Find where the given text appears and provide that cell's center as [X, Y] coordinate. 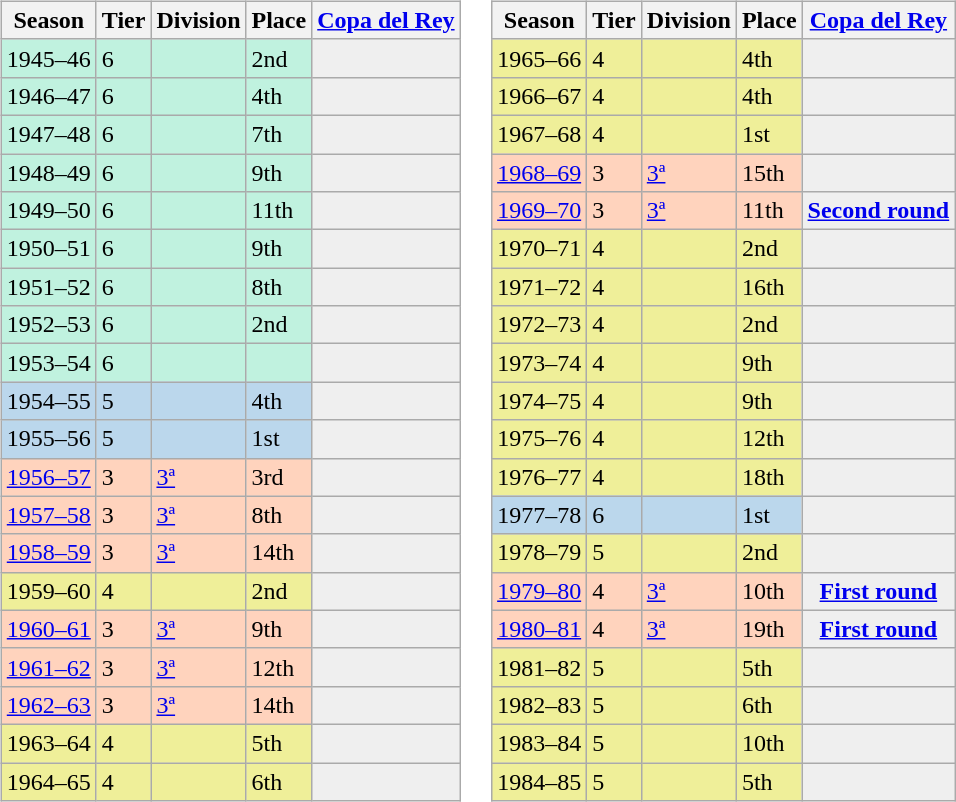
1956–57 [48, 477]
1971–72 [540, 287]
15th [769, 173]
1964–65 [48, 781]
1982–83 [540, 705]
1969–70 [540, 211]
7th [279, 134]
1968–69 [540, 173]
1974–75 [540, 401]
1948–49 [48, 173]
1959–60 [48, 591]
1953–54 [48, 363]
1975–76 [540, 439]
1970–71 [540, 249]
1983–84 [540, 743]
1949–50 [48, 211]
1976–77 [540, 477]
1977–78 [540, 515]
3rd [279, 477]
1965–66 [540, 58]
1980–81 [540, 629]
16th [769, 287]
1984–85 [540, 781]
1973–74 [540, 363]
1951–52 [48, 287]
1960–61 [48, 629]
1978–79 [540, 553]
1946–47 [48, 96]
1981–82 [540, 667]
1979–80 [540, 591]
1958–59 [48, 553]
1972–73 [540, 325]
1950–51 [48, 249]
1961–62 [48, 667]
1966–67 [540, 96]
Second round [878, 211]
1955–56 [48, 439]
1945–46 [48, 58]
1954–55 [48, 401]
18th [769, 477]
1963–64 [48, 743]
1957–58 [48, 515]
19th [769, 629]
1947–48 [48, 134]
1952–53 [48, 325]
1962–63 [48, 705]
1967–68 [540, 134]
